Extract the [x, y] coordinate from the center of the cell holding the provided text.  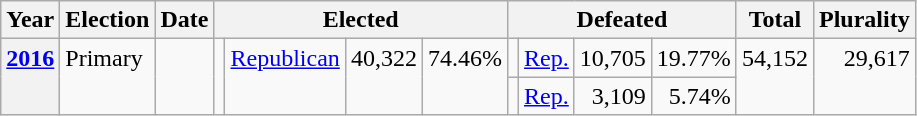
19.77% [694, 58]
5.74% [694, 96]
Total [774, 20]
Election [108, 20]
10,705 [612, 58]
Primary [108, 77]
Date [184, 20]
29,617 [864, 77]
Year [30, 20]
2016 [30, 77]
Plurality [864, 20]
74.46% [464, 77]
40,322 [384, 77]
3,109 [612, 96]
Elected [361, 20]
Republican [285, 77]
Defeated [622, 20]
54,152 [774, 77]
